Scan for the cell matching the given text and deliver its [x, y] coordinate at center. 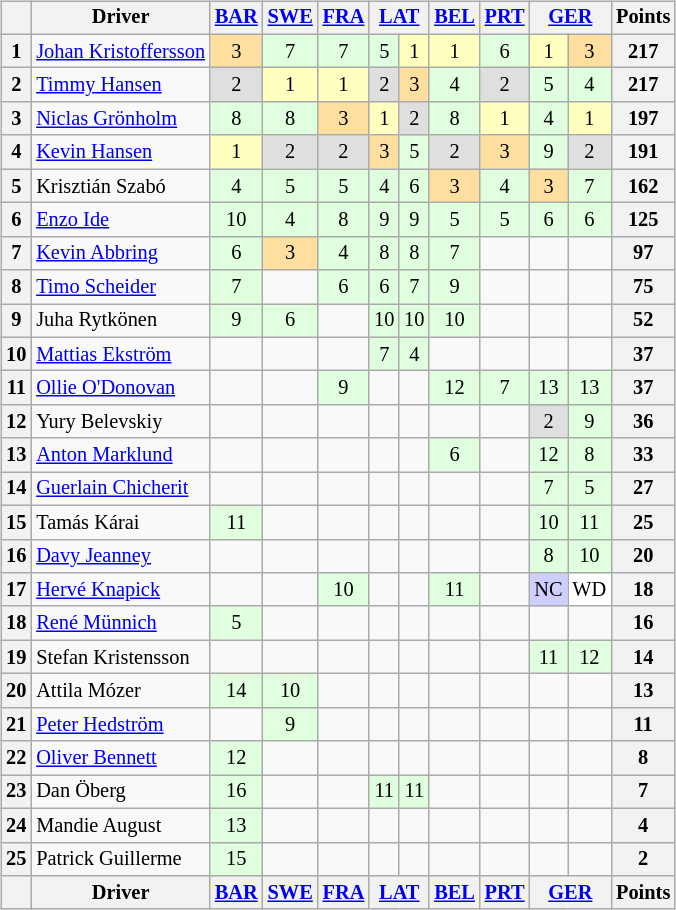
Krisztián Szabó [120, 186]
Juha Rytkönen [120, 321]
33 [643, 455]
Hervé Knapick [120, 590]
52 [643, 321]
Mattias Ekström [120, 354]
Stefan Kristensson [120, 657]
Davy Jeanney [120, 556]
Timmy Hansen [120, 85]
21 [16, 724]
Yury Belevskiy [120, 422]
Peter Hedström [120, 724]
191 [643, 152]
22 [16, 758]
75 [643, 287]
Kevin Abbring [120, 253]
Anton Marklund [120, 455]
Kevin Hansen [120, 152]
Johan Kristoffersson [120, 51]
Niclas Grönholm [120, 119]
27 [643, 489]
WD [590, 590]
97 [643, 253]
17 [16, 590]
Attila Mózer [120, 691]
Ollie O'Donovan [120, 388]
36 [643, 422]
24 [16, 825]
NC [549, 590]
Mandie August [120, 825]
19 [16, 657]
René Münnich [120, 623]
162 [643, 186]
125 [643, 220]
Dan Öberg [120, 792]
23 [16, 792]
Tamás Kárai [120, 522]
Timo Scheider [120, 287]
Patrick Guillerme [120, 859]
Guerlain Chicherit [120, 489]
197 [643, 119]
Enzo Ide [120, 220]
Oliver Bennett [120, 758]
